Scan for the cell matching the given text and deliver its (x, y) coordinate at center. 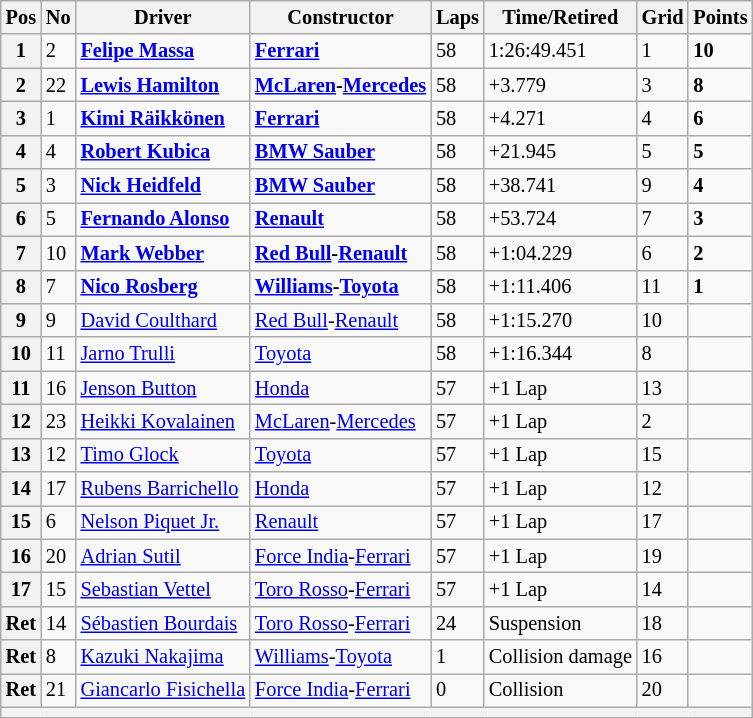
Lewis Hamilton (163, 85)
0 (458, 690)
19 (663, 556)
Nick Heidfeld (163, 186)
Collision damage (560, 657)
Laps (458, 17)
David Coulthard (163, 320)
Robert Kubica (163, 152)
Collision (560, 690)
Giancarlo Fisichella (163, 690)
24 (458, 623)
No (58, 17)
Mark Webber (163, 253)
Timo Glock (163, 455)
1:26:49.451 (560, 51)
+1:16.344 (560, 354)
23 (58, 421)
Jarno Trulli (163, 354)
+53.724 (560, 219)
+1:04.229 (560, 253)
22 (58, 85)
Sébastien Bourdais (163, 623)
Pos (21, 17)
Sebastian Vettel (163, 589)
Time/Retired (560, 17)
Jenson Button (163, 388)
Suspension (560, 623)
Adrian Sutil (163, 556)
Kimi Räikkönen (163, 118)
+1:15.270 (560, 320)
18 (663, 623)
+21.945 (560, 152)
Kazuki Nakajima (163, 657)
Heikki Kovalainen (163, 421)
Nelson Piquet Jr. (163, 522)
Felipe Massa (163, 51)
+38.741 (560, 186)
+3.779 (560, 85)
Rubens Barrichello (163, 489)
Fernando Alonso (163, 219)
+4.271 (560, 118)
Constructor (340, 17)
Grid (663, 17)
Driver (163, 17)
Nico Rosberg (163, 287)
+1:11.406 (560, 287)
21 (58, 690)
Points (720, 17)
